Capture the cell that displays the provided text and extract its [x, y] central coordinate. 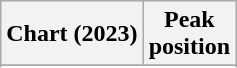
Peak position [189, 34]
Chart (2023) [72, 34]
